From the cell containing the given text, extract its center point as (x, y) coordinate. 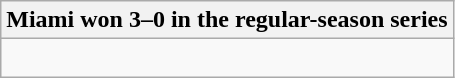
Miami won 3–0 in the regular-season series (227, 20)
